Output the (X, Y) coordinate of the center of the cell containing the given text.  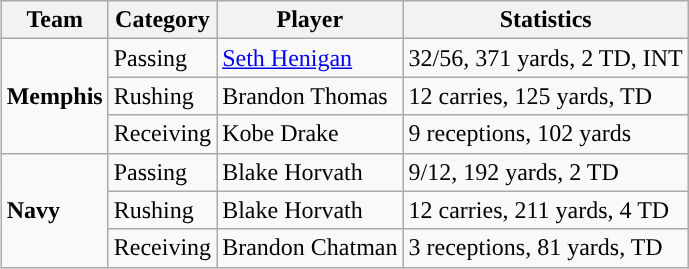
9 receptions, 102 yards (546, 134)
Seth Henigan (310, 58)
Player (310, 20)
Brandon Chatman (310, 248)
32/56, 371 yards, 2 TD, INT (546, 58)
Memphis (54, 96)
Team (54, 20)
12 carries, 211 yards, 4 TD (546, 210)
12 carries, 125 yards, TD (546, 96)
Navy (54, 210)
9/12, 192 yards, 2 TD (546, 172)
Brandon Thomas (310, 96)
3 receptions, 81 yards, TD (546, 248)
Kobe Drake (310, 134)
Statistics (546, 20)
Category (162, 20)
